Detect which cell encompasses the target text, then output its (X, Y) center coordinate. 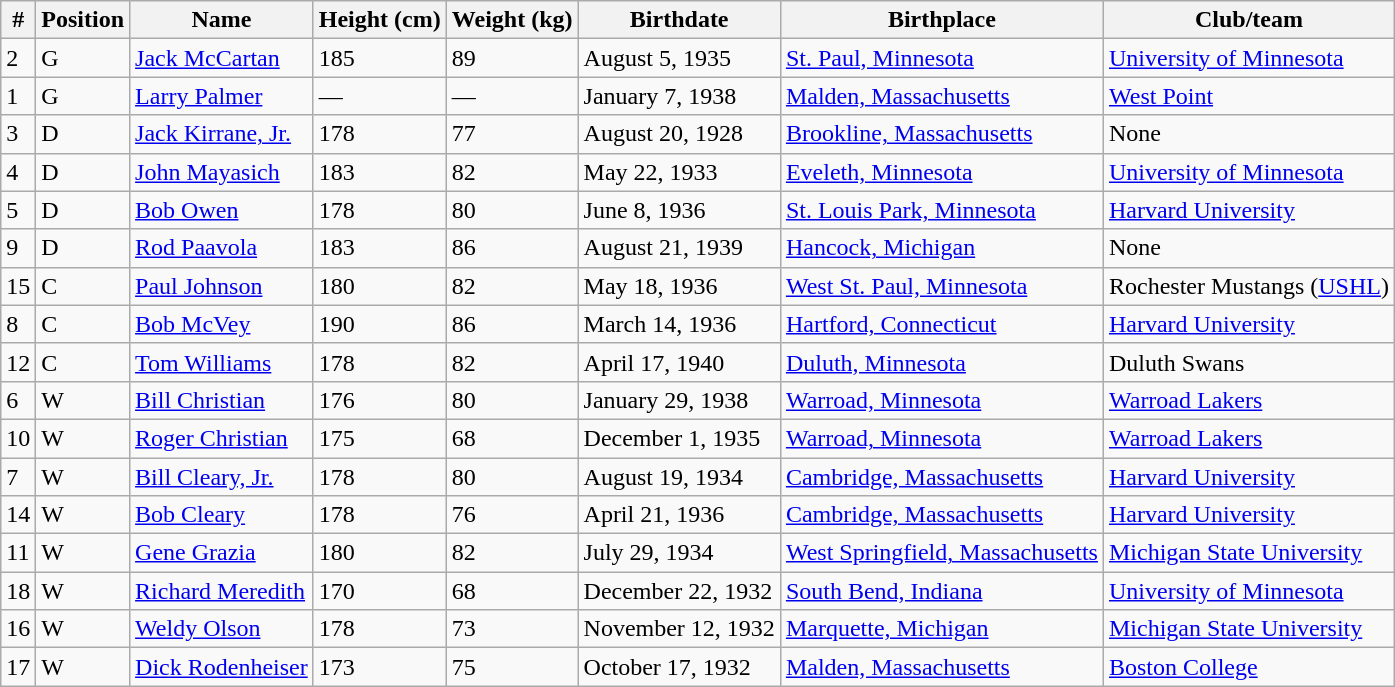
73 (512, 629)
December 1, 1935 (679, 438)
Brookline, Massachusetts (942, 134)
Bob Cleary (222, 515)
Weight (kg) (512, 20)
Birthplace (942, 20)
77 (512, 134)
January 29, 1938 (679, 400)
May 18, 1936 (679, 286)
June 8, 1936 (679, 210)
9 (18, 248)
Larry Palmer (222, 96)
Paul Johnson (222, 286)
176 (380, 400)
Marquette, Michigan (942, 629)
7 (18, 477)
April 17, 1940 (679, 362)
# (18, 20)
St. Paul, Minnesota (942, 58)
John Mayasich (222, 172)
October 17, 1932 (679, 667)
Name (222, 20)
March 14, 1936 (679, 324)
Eveleth, Minnesota (942, 172)
Bob Owen (222, 210)
November 12, 1932 (679, 629)
Bill Christian (222, 400)
St. Louis Park, Minnesota (942, 210)
Hancock, Michigan (942, 248)
August 19, 1934 (679, 477)
Roger Christian (222, 438)
8 (18, 324)
Richard Meredith (222, 591)
December 22, 1932 (679, 591)
West St. Paul, Minnesota (942, 286)
August 20, 1928 (679, 134)
May 22, 1933 (679, 172)
Height (cm) (380, 20)
Hartford, Connecticut (942, 324)
January 7, 1938 (679, 96)
11 (18, 553)
Duluth, Minnesota (942, 362)
Dick Rodenheiser (222, 667)
5 (18, 210)
Position (83, 20)
Rod Paavola (222, 248)
89 (512, 58)
Birthdate (679, 20)
Club/team (1248, 20)
75 (512, 667)
West Springfield, Massachusetts (942, 553)
1 (18, 96)
15 (18, 286)
173 (380, 667)
16 (18, 629)
190 (380, 324)
17 (18, 667)
Duluth Swans (1248, 362)
Weldy Olson (222, 629)
4 (18, 172)
3 (18, 134)
Jack McCartan (222, 58)
Jack Kirrane, Jr. (222, 134)
175 (380, 438)
10 (18, 438)
Bill Cleary, Jr. (222, 477)
6 (18, 400)
2 (18, 58)
Rochester Mustangs (USHL) (1248, 286)
14 (18, 515)
West Point (1248, 96)
July 29, 1934 (679, 553)
76 (512, 515)
August 21, 1939 (679, 248)
August 5, 1935 (679, 58)
Boston College (1248, 667)
Bob McVey (222, 324)
18 (18, 591)
Gene Grazia (222, 553)
April 21, 1936 (679, 515)
Tom Williams (222, 362)
185 (380, 58)
South Bend, Indiana (942, 591)
12 (18, 362)
170 (380, 591)
